Locate the cell with the specified text and output its (x, y) center coordinate. 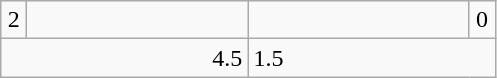
2 (14, 20)
0 (482, 20)
1.5 (372, 58)
4.5 (124, 58)
